Determine the (X, Y) coordinate at the center of the cell enclosing the given text.  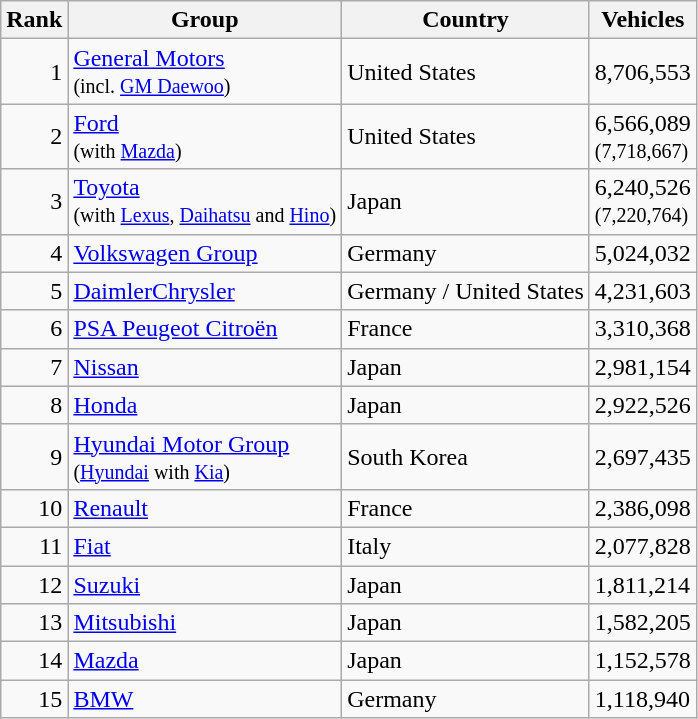
DaimlerChrysler (205, 291)
6,566,089 (7,718,667) (642, 136)
1 (34, 72)
1,811,214 (642, 585)
Suzuki (205, 585)
Ford (with Mazda) (205, 136)
South Korea (466, 456)
2,386,098 (642, 508)
Renault (205, 508)
Nissan (205, 367)
1,152,578 (642, 661)
Vehicles (642, 20)
2,697,435 (642, 456)
4 (34, 253)
11 (34, 546)
Fiat (205, 546)
Volkswagen Group (205, 253)
BMW (205, 699)
8 (34, 405)
Toyota (with Lexus, Daihatsu and Hino) (205, 202)
5 (34, 291)
1,582,205 (642, 623)
9 (34, 456)
2,922,526 (642, 405)
2,981,154 (642, 367)
Hyundai Motor Group (Hyundai with Kia) (205, 456)
PSA Peugeot Citroën (205, 329)
8,706,553 (642, 72)
Mitsubishi (205, 623)
15 (34, 699)
1,118,940 (642, 699)
General Motors (incl. GM Daewoo) (205, 72)
Mazda (205, 661)
6 (34, 329)
Italy (466, 546)
Group (205, 20)
Country (466, 20)
Rank (34, 20)
10 (34, 508)
13 (34, 623)
3 (34, 202)
Germany / United States (466, 291)
3,310,368 (642, 329)
6,240,526 (7,220,764) (642, 202)
4,231,603 (642, 291)
5,024,032 (642, 253)
Honda (205, 405)
12 (34, 585)
14 (34, 661)
7 (34, 367)
2 (34, 136)
2,077,828 (642, 546)
